Capture the cell that displays the provided text and extract its (X, Y) central coordinate. 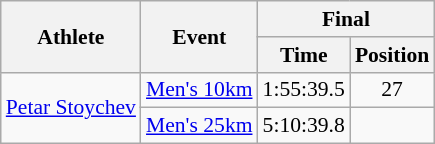
Final (346, 19)
Petar Stoychev (71, 108)
Men's 25km (200, 126)
Position (392, 55)
1:55:39.5 (304, 90)
5:10:39.8 (304, 126)
Event (200, 36)
Time (304, 55)
Men's 10km (200, 90)
Athlete (71, 36)
27 (392, 90)
